Pinpoint the cell where the given text exists, returning its [X, Y] midpoint coordinate. 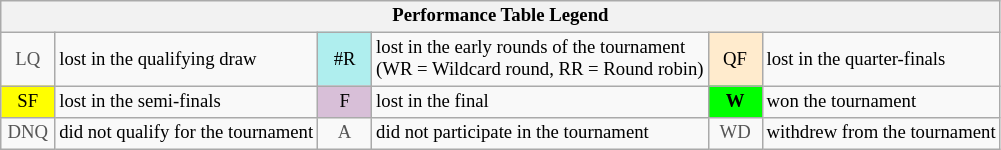
withdrew from the tournament [881, 134]
W [735, 102]
#R [345, 60]
lost in the final [540, 102]
A [345, 134]
SF [28, 102]
did not participate in the tournament [540, 134]
won the tournament [881, 102]
Performance Table Legend [500, 16]
QF [735, 60]
did not qualify for the tournament [186, 134]
lost in the qualifying draw [186, 60]
WD [735, 134]
lost in the early rounds of the tournament(WR = Wildcard round, RR = Round robin) [540, 60]
DNQ [28, 134]
lost in the semi-finals [186, 102]
LQ [28, 60]
F [345, 102]
lost in the quarter-finals [881, 60]
